Pinpoint the cell where the given text exists, returning its [x, y] midpoint coordinate. 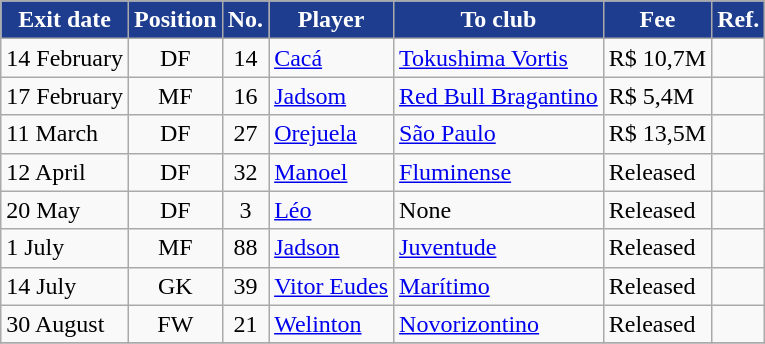
Cacá [332, 58]
Exit date [65, 20]
GK [175, 286]
São Paulo [499, 134]
16 [245, 96]
14 February [65, 58]
Jadson [332, 248]
Position [175, 20]
39 [245, 286]
R$ 13,5M [657, 134]
Fluminense [499, 172]
11 March [65, 134]
27 [245, 134]
1 July [65, 248]
14 July [65, 286]
Welinton [332, 324]
Manoel [332, 172]
No. [245, 20]
Player [332, 20]
14 [245, 58]
Juventude [499, 248]
21 [245, 324]
17 February [65, 96]
12 April [65, 172]
3 [245, 210]
Ref. [738, 20]
Tokushima Vortis [499, 58]
Vitor Eudes [332, 286]
88 [245, 248]
Marítimo [499, 286]
R$ 5,4M [657, 96]
None [499, 210]
Jadsom [332, 96]
Fee [657, 20]
Léo [332, 210]
R$ 10,7M [657, 58]
Orejuela [332, 134]
20 May [65, 210]
Novorizontino [499, 324]
30 August [65, 324]
To club [499, 20]
32 [245, 172]
FW [175, 324]
Red Bull Bragantino [499, 96]
